Find where the given text appears and provide that cell's center as [x, y] coordinate. 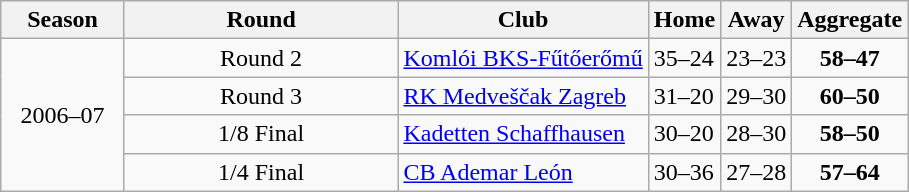
Season [63, 20]
57–64 [850, 172]
1/4 Final [261, 172]
Round [261, 20]
29–30 [756, 96]
Club [523, 20]
28–30 [756, 134]
Round 2 [261, 58]
30–20 [684, 134]
Home [684, 20]
Away [756, 20]
2006–07 [63, 115]
Aggregate [850, 20]
1/8 Final [261, 134]
Round 3 [261, 96]
Komlói BKS-Fűtőerőmű [523, 58]
23–23 [756, 58]
27–28 [756, 172]
Kadetten Schaffhausen [523, 134]
58–50 [850, 134]
31–20 [684, 96]
RK Medveščak Zagreb [523, 96]
60–50 [850, 96]
58–47 [850, 58]
30–36 [684, 172]
35–24 [684, 58]
CB Ademar León [523, 172]
